Detect which cell encompasses the target text, then output its (X, Y) center coordinate. 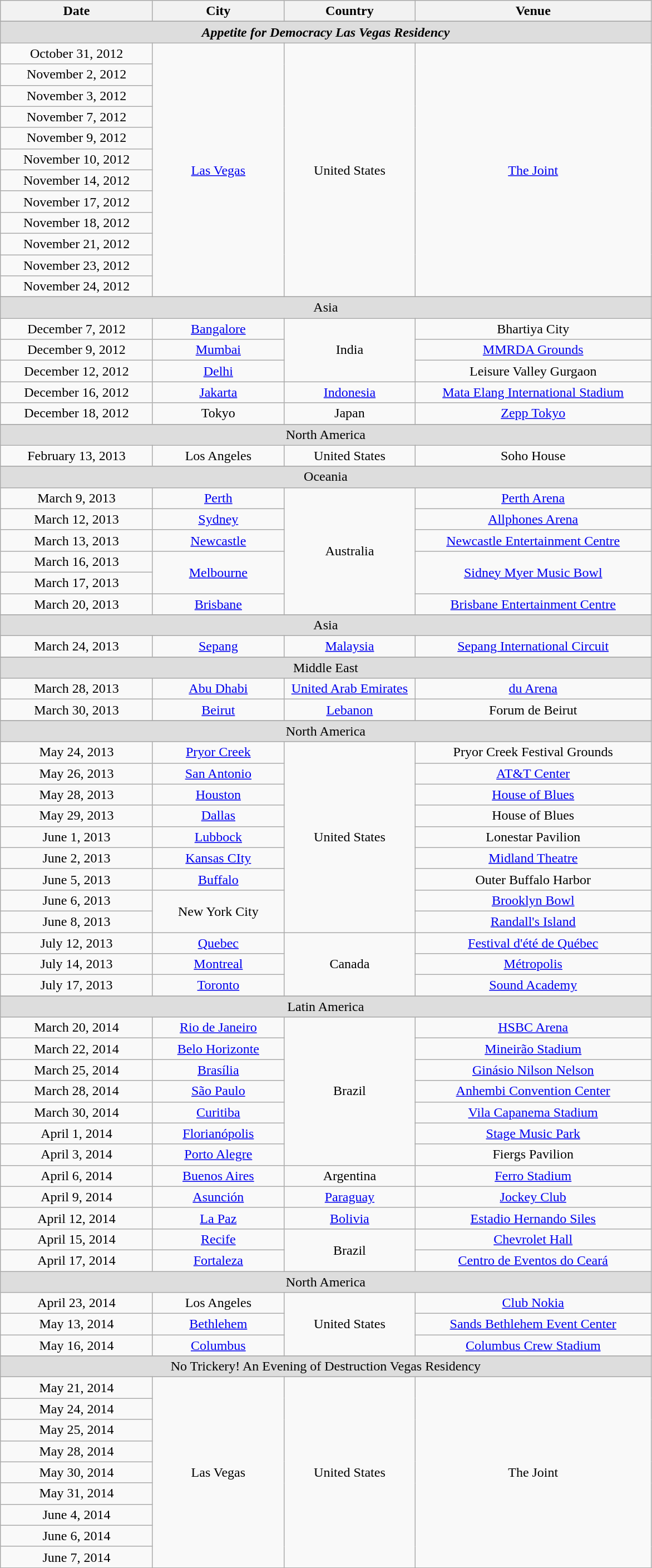
November 3, 2012 (77, 96)
Brooklyn Bowl (533, 900)
December 12, 2012 (77, 371)
July 12, 2013 (77, 943)
June 2, 2013 (77, 858)
October 31, 2012 (77, 53)
Buenos Aires (218, 1176)
Rio de Janeiro (218, 1028)
Middle East (326, 668)
India (349, 350)
Curitiba (218, 1112)
Malaysia (349, 647)
April 6, 2014 (77, 1176)
Indonesia (349, 392)
Anhembi Convention Center (533, 1091)
Canada (349, 964)
Sands Bethlehem Event Center (533, 1324)
Brisbane Entertainment Centre (533, 604)
March 9, 2013 (77, 498)
Ginásio Nilson Nelson (533, 1070)
March 20, 2014 (77, 1028)
April 1, 2014 (77, 1133)
Allphones Arena (533, 519)
Asunción (218, 1197)
June 6, 2013 (77, 900)
March 20, 2013 (77, 604)
Mumbai (218, 350)
Lonestar Pavilion (533, 837)
Japan (349, 413)
Country (349, 11)
March 16, 2013 (77, 561)
June 6, 2014 (77, 1536)
December 7, 2012 (77, 329)
AT&T Center (533, 773)
Fortaleza (218, 1260)
Brasília (218, 1070)
November 23, 2012 (77, 265)
Sound Academy (533, 985)
Toronto (218, 985)
Recife (218, 1239)
May 24, 2014 (77, 1409)
Centro de Eventos do Ceará (533, 1260)
March 12, 2013 (77, 519)
April 9, 2014 (77, 1197)
Columbus (218, 1345)
San Antonio (218, 773)
March 30, 2013 (77, 710)
Zepp Tokyo (533, 413)
Belo Horizonte (218, 1049)
Fiergs Pavilion (533, 1155)
December 18, 2012 (77, 413)
São Paulo (218, 1091)
Bolivia (349, 1218)
Ferro Stadium (533, 1176)
May 28, 2013 (77, 795)
Melbourne (218, 572)
May 24, 2013 (77, 752)
Latin America (326, 1007)
March 13, 2013 (77, 540)
New York City (218, 911)
April 3, 2014 (77, 1155)
November 7, 2012 (77, 117)
Club Nokia (533, 1303)
Pryor Creek (218, 752)
HSBC Arena (533, 1028)
La Paz (218, 1218)
Jakarta (218, 392)
Brisbane (218, 604)
May 30, 2014 (77, 1472)
June 4, 2014 (77, 1515)
May 13, 2014 (77, 1324)
May 25, 2014 (77, 1430)
May 16, 2014 (77, 1345)
United Arab Emirates (349, 689)
Mata Elang International Stadium (533, 392)
April 17, 2014 (77, 1260)
March 30, 2014 (77, 1112)
Appetite for Democracy Las Vegas Residency (326, 32)
Outer Buffalo Harbor (533, 879)
November 9, 2012 (77, 138)
City (218, 11)
Newcastle (218, 540)
Forum de Beirut (533, 710)
November 14, 2012 (77, 180)
MMRDA Grounds (533, 350)
Métropolis (533, 964)
Sydney (218, 519)
April 23, 2014 (77, 1303)
July 17, 2013 (77, 985)
May 21, 2014 (77, 1388)
Paraguay (349, 1197)
Quebec (218, 943)
Columbus Crew Stadium (533, 1345)
Delhi (218, 371)
July 14, 2013 (77, 964)
Jockey Club (533, 1197)
Leisure Valley Gurgaon (533, 371)
Soho House (533, 456)
Florianópolis (218, 1133)
February 13, 2013 (77, 456)
Festival d'été de Québec (533, 943)
March 17, 2013 (77, 583)
March 28, 2014 (77, 1091)
Bethlehem (218, 1324)
Dallas (218, 816)
Sepang International Circuit (533, 647)
May 28, 2014 (77, 1451)
Argentina (349, 1176)
Houston (218, 795)
Montreal (218, 964)
Mineirão Stadium (533, 1049)
Bangalore (218, 329)
Perth (218, 498)
June 1, 2013 (77, 837)
Abu Dhabi (218, 689)
May 31, 2014 (77, 1493)
Lubbock (218, 837)
November 24, 2012 (77, 287)
November 17, 2012 (77, 201)
June 7, 2014 (77, 1557)
June 5, 2013 (77, 879)
May 26, 2013 (77, 773)
Tokyo (218, 413)
May 29, 2013 (77, 816)
March 22, 2014 (77, 1049)
Sidney Myer Music Bowl (533, 572)
Midland Theatre (533, 858)
Venue (533, 11)
Newcastle Entertainment Centre (533, 540)
Sepang (218, 647)
December 16, 2012 (77, 392)
No Trickery! An Evening of Destruction Vegas Residency (326, 1367)
March 24, 2013 (77, 647)
Bhartiya City (533, 329)
Perth Arena (533, 498)
Date (77, 11)
June 8, 2013 (77, 921)
Beirut (218, 710)
November 18, 2012 (77, 223)
December 9, 2012 (77, 350)
April 15, 2014 (77, 1239)
November 21, 2012 (77, 244)
March 25, 2014 (77, 1070)
Lebanon (349, 710)
Oceania (326, 477)
Vila Capanema Stadium (533, 1112)
Estadio Hernando Siles (533, 1218)
Kansas CIty (218, 858)
Australia (349, 551)
Buffalo (218, 879)
Porto Alegre (218, 1155)
March 28, 2013 (77, 689)
du Arena (533, 689)
Stage Music Park (533, 1133)
Pryor Creek Festival Grounds (533, 752)
November 2, 2012 (77, 75)
Chevrolet Hall (533, 1239)
Randall's Island (533, 921)
November 10, 2012 (77, 159)
April 12, 2014 (77, 1218)
